Extract the [x, y] coordinate from the center of the cell holding the provided text.  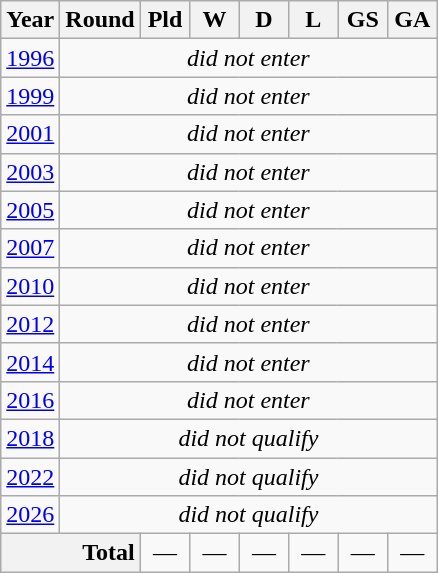
2016 [30, 400]
GA [412, 20]
L [314, 20]
Pld [164, 20]
D [264, 20]
2001 [30, 134]
2012 [30, 324]
2003 [30, 172]
Total [71, 553]
2026 [30, 515]
2018 [30, 438]
2022 [30, 477]
W [214, 20]
2005 [30, 210]
2010 [30, 286]
1996 [30, 58]
2014 [30, 362]
Year [30, 20]
2007 [30, 248]
Round [100, 20]
1999 [30, 96]
GS [362, 20]
